Provide the [x, y] coordinate of the cell's center where the given text is located.  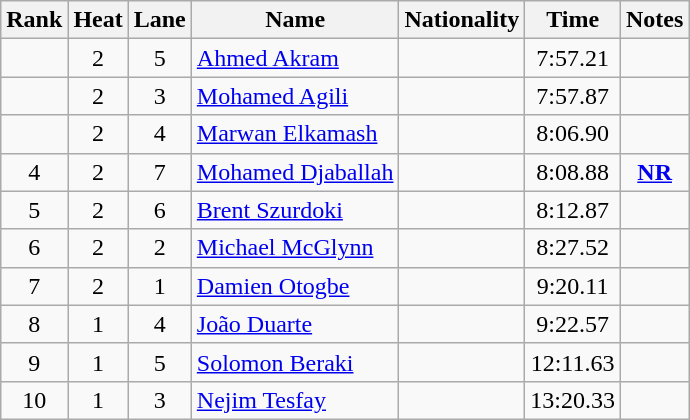
12:11.63 [573, 362]
Michael McGlynn [295, 248]
8:08.88 [573, 172]
8:06.90 [573, 134]
Name [295, 20]
Solomon Beraki [295, 362]
Nejim Tesfay [295, 400]
13:20.33 [573, 400]
8 [34, 324]
7:57.87 [573, 96]
9 [34, 362]
Nationality [462, 20]
Lane [160, 20]
Heat [98, 20]
Brent Szurdoki [295, 210]
Damien Otogbe [295, 286]
Time [573, 20]
8:27.52 [573, 248]
9:22.57 [573, 324]
Marwan Elkamash [295, 134]
8:12.87 [573, 210]
10 [34, 400]
9:20.11 [573, 286]
Rank [34, 20]
7:57.21 [573, 58]
João Duarte [295, 324]
NR [654, 172]
Notes [654, 20]
Mohamed Djaballah [295, 172]
Mohamed Agili [295, 96]
Ahmed Akram [295, 58]
